Scan for the cell matching the given text and deliver its (x, y) coordinate at center. 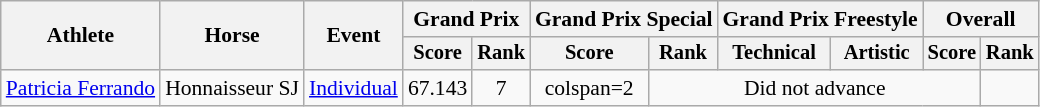
Individual (354, 88)
Horse (232, 36)
Grand Prix Special (624, 19)
Overall (981, 19)
Athlete (80, 36)
Artistic (877, 54)
Grand Prix Freestyle (820, 19)
Honnaisseur SJ (232, 88)
Did not advance (815, 88)
7 (501, 88)
Event (354, 36)
Technical (774, 54)
67.143 (438, 88)
Patricia Ferrando (80, 88)
Grand Prix (466, 19)
colspan=2 (590, 88)
